Output the [X, Y] coordinate of the center of the cell containing the given text.  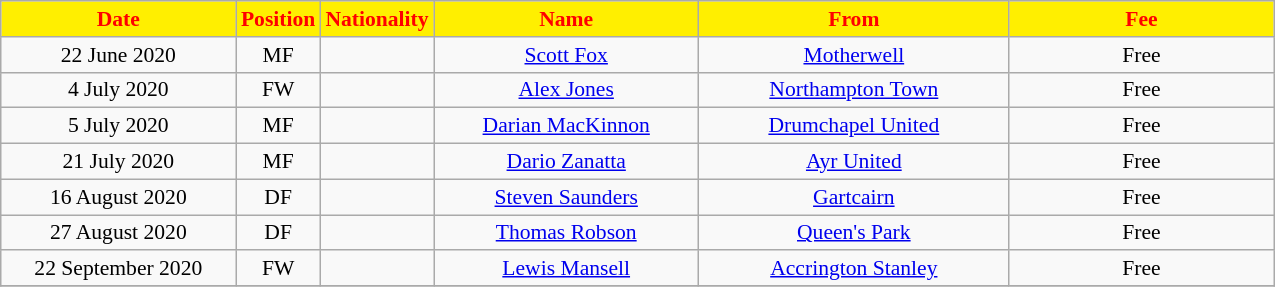
5 July 2020 [118, 126]
Nationality [376, 19]
Ayr United [854, 162]
Scott Fox [566, 55]
Alex Jones [566, 90]
Name [566, 19]
Dario Zanatta [566, 162]
Steven Saunders [566, 197]
21 July 2020 [118, 162]
22 September 2020 [118, 269]
Accrington Stanley [854, 269]
27 August 2020 [118, 233]
Darian MacKinnon [566, 126]
Motherwell [854, 55]
Thomas Robson [566, 233]
4 July 2020 [118, 90]
Queen's Park [854, 233]
Northampton Town [854, 90]
Lewis Mansell [566, 269]
22 June 2020 [118, 55]
16 August 2020 [118, 197]
Drumchapel United [854, 126]
Fee [1142, 19]
Position [278, 19]
Date [118, 19]
Gartcairn [854, 197]
From [854, 19]
